Find where the given text appears and provide that cell's center as [x, y] coordinate. 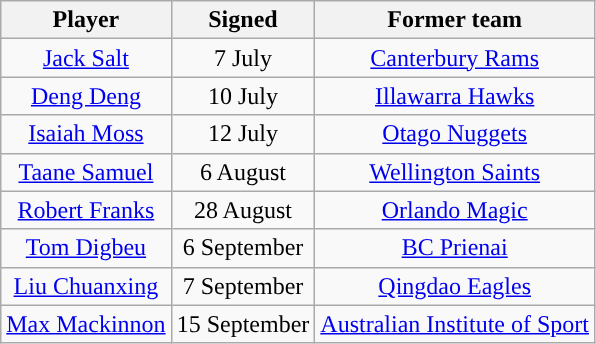
7 September [243, 286]
Jack Salt [86, 58]
15 September [243, 324]
Robert Franks [86, 210]
Otago Nuggets [455, 134]
Max Mackinnon [86, 324]
Deng Deng [86, 96]
Wellington Saints [455, 172]
6 August [243, 172]
Tom Digbeu [86, 248]
Isaiah Moss [86, 134]
Australian Institute of Sport [455, 324]
Former team [455, 20]
Taane Samuel [86, 172]
10 July [243, 96]
12 July [243, 134]
Signed [243, 20]
28 August [243, 210]
6 September [243, 248]
Qingdao Eagles [455, 286]
Player [86, 20]
Orlando Magic [455, 210]
BC Prienai [455, 248]
Illawarra Hawks [455, 96]
Canterbury Rams [455, 58]
Liu Chuanxing [86, 286]
7 July [243, 58]
